Output the (x, y) coordinate of the center of the cell containing the given text.  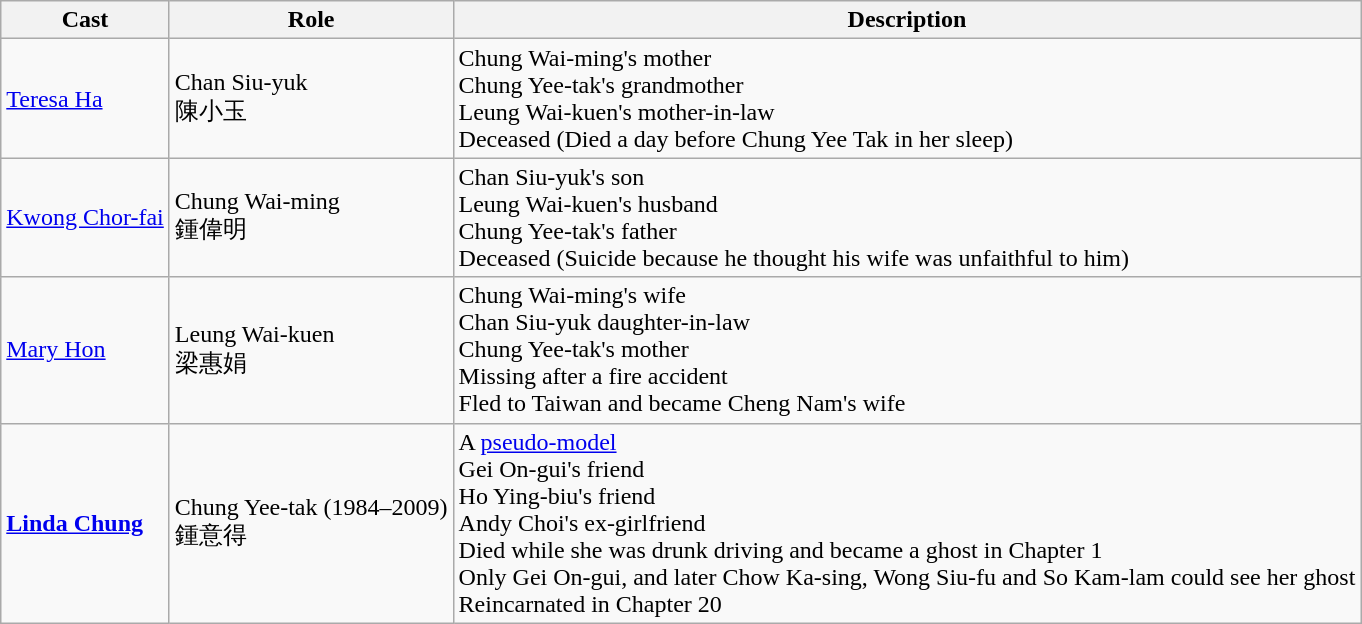
Chung Yee-tak (1984–2009)鍾意得 (311, 523)
Chung Wai-ming's wifeChan Siu-yuk daughter-in-lawChung Yee-tak's motherMissing after a fire accidentFled to Taiwan and became Cheng Nam's wife (907, 350)
Role (311, 20)
Leung Wai-kuen梁惠娟 (311, 350)
Chan Siu-yuk's sonLeung Wai-kuen's husbandChung Yee-tak's fatherDeceased (Suicide because he thought his wife was unfaithful to him) (907, 218)
Teresa Ha (86, 98)
Kwong Chor-fai (86, 218)
Chung Wai-ming鍾偉明 (311, 218)
Mary Hon (86, 350)
Linda Chung (86, 523)
Cast (86, 20)
Chung Wai-ming's motherChung Yee-tak's grandmotherLeung Wai-kuen's mother-in-lawDeceased (Died a day before Chung Yee Tak in her sleep) (907, 98)
Description (907, 20)
Chan Siu-yuk陳小玉 (311, 98)
